Provide the [x, y] coordinate of the cell's center where the given text is located.  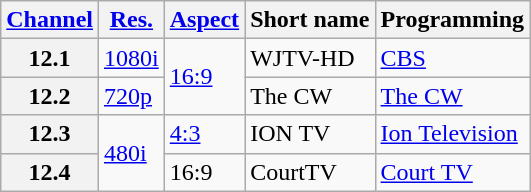
WJTV-HD [310, 58]
12.2 [50, 96]
480i [132, 153]
CBS [452, 58]
4:3 [204, 134]
Court TV [452, 172]
Ion Television [452, 134]
720p [132, 96]
Res. [132, 20]
CourtTV [310, 172]
12.1 [50, 58]
1080i [132, 58]
ION TV [310, 134]
12.4 [50, 172]
Aspect [204, 20]
Channel [50, 20]
12.3 [50, 134]
Programming [452, 20]
Short name [310, 20]
